Find where the given text appears and provide that cell's center as (x, y) coordinate. 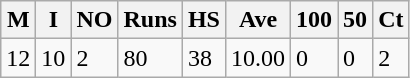
Runs (150, 20)
10 (54, 58)
38 (204, 58)
I (54, 20)
50 (356, 20)
NO (94, 20)
HS (204, 20)
100 (314, 20)
M (18, 20)
Ave (258, 20)
10.00 (258, 58)
12 (18, 58)
Ct (391, 20)
80 (150, 58)
